Output the [X, Y] coordinate of the center of the cell containing the given text.  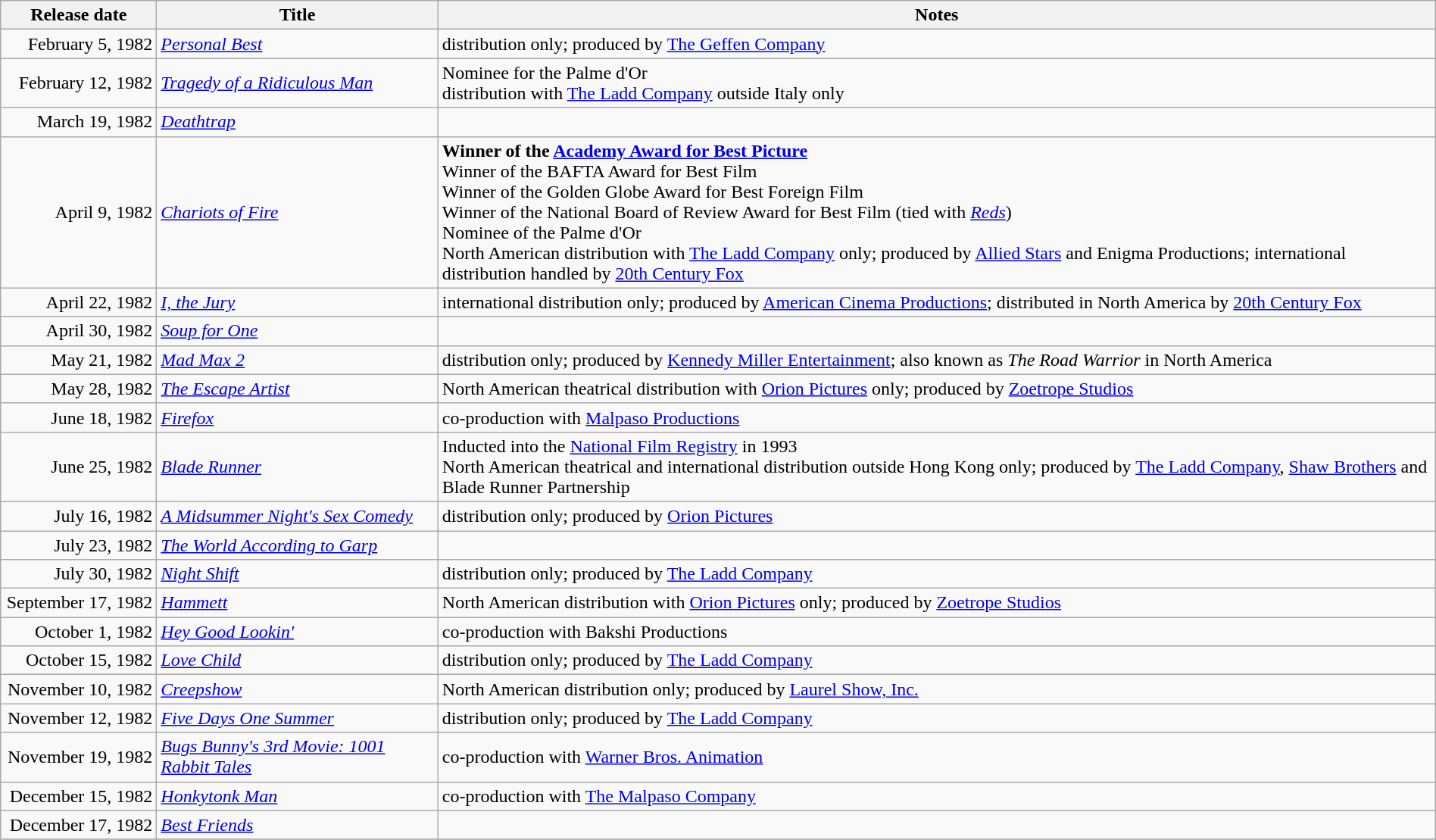
North American distribution only; produced by Laurel Show, Inc. [936, 689]
December 17, 1982 [79, 825]
Notes [936, 15]
November 19, 1982 [79, 757]
June 25, 1982 [79, 467]
November 12, 1982 [79, 718]
Soup for One [297, 331]
Best Friends [297, 825]
October 1, 1982 [79, 632]
February 5, 1982 [79, 44]
co-production with The Malpaso Company [936, 796]
July 30, 1982 [79, 574]
distribution only; produced by Orion Pictures [936, 516]
North American theatrical distribution with Orion Pictures only; produced by Zoetrope Studios [936, 389]
September 17, 1982 [79, 603]
Hey Good Lookin' [297, 632]
The World According to Garp [297, 545]
February 12, 1982 [79, 83]
The Escape Artist [297, 389]
April 22, 1982 [79, 302]
July 16, 1982 [79, 516]
Deathtrap [297, 122]
distribution only; produced by The Geffen Company [936, 44]
Nominee for the Palme d'Ordistribution with The Ladd Company outside Italy only [936, 83]
November 10, 1982 [79, 689]
A Midsummer Night's Sex Comedy [297, 516]
July 23, 1982 [79, 545]
May 28, 1982 [79, 389]
Personal Best [297, 44]
co-production with Malpaso Productions [936, 417]
international distribution only; produced by American Cinema Productions; distributed in North America by 20th Century Fox [936, 302]
Creepshow [297, 689]
December 15, 1982 [79, 796]
Chariots of Fire [297, 212]
Title [297, 15]
Mad Max 2 [297, 360]
Hammett [297, 603]
Night Shift [297, 574]
Bugs Bunny's 3rd Movie: 1001 Rabbit Tales [297, 757]
co-production with Bakshi Productions [936, 632]
Release date [79, 15]
October 15, 1982 [79, 660]
May 21, 1982 [79, 360]
April 9, 1982 [79, 212]
distribution only; produced by Kennedy Miller Entertainment; also known as The Road Warrior in North America [936, 360]
June 18, 1982 [79, 417]
Firefox [297, 417]
Honkytonk Man [297, 796]
North American distribution with Orion Pictures only; produced by Zoetrope Studios [936, 603]
Blade Runner [297, 467]
April 30, 1982 [79, 331]
Tragedy of a Ridiculous Man [297, 83]
co-production with Warner Bros. Animation [936, 757]
Five Days One Summer [297, 718]
March 19, 1982 [79, 122]
Love Child [297, 660]
I, the Jury [297, 302]
